Locate the cell with the specified text and output its [x, y] center coordinate. 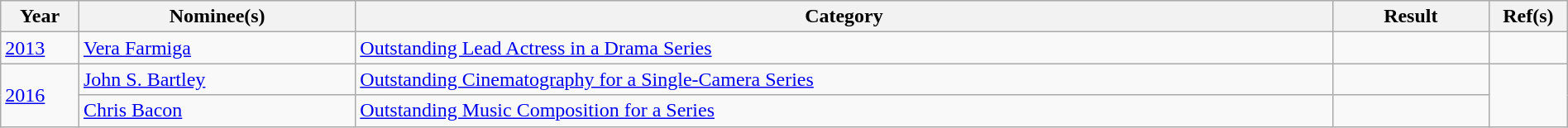
Outstanding Lead Actress in a Drama Series [844, 48]
Outstanding Music Composition for a Series [844, 111]
Outstanding Cinematography for a Single-Camera Series [844, 79]
Year [40, 17]
Ref(s) [1528, 17]
Vera Farmiga [217, 48]
Category [844, 17]
2013 [40, 48]
John S. Bartley [217, 79]
2016 [40, 95]
Nominee(s) [217, 17]
Result [1411, 17]
Chris Bacon [217, 111]
